For the text-containing cell, return its midpoint in (X, Y) coordinate format. 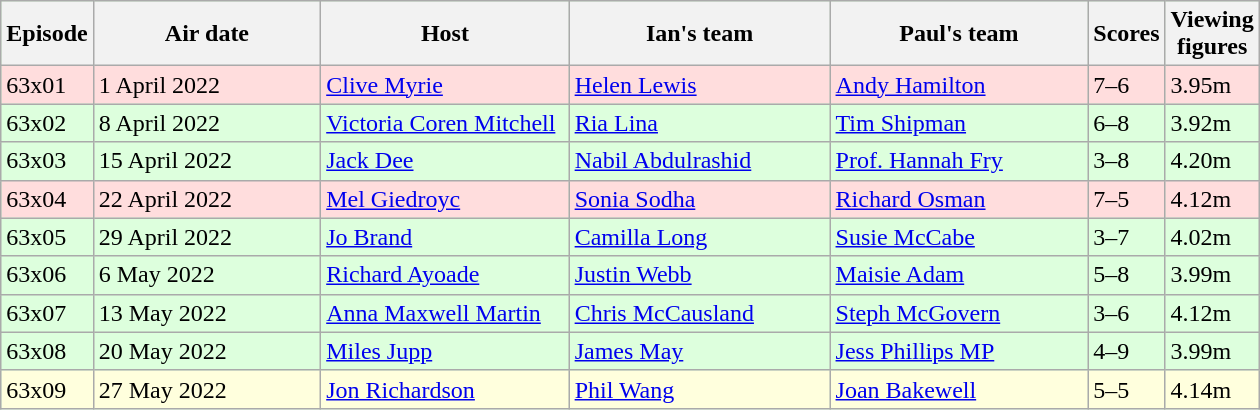
Jo Brand (445, 237)
3–7 (1126, 237)
James May (700, 351)
Jack Dee (445, 161)
Viewing figures (1212, 34)
4.02m (1212, 237)
22 April 2022 (206, 199)
29 April 2022 (206, 237)
Anna Maxwell Martin (445, 313)
Clive Myrie (445, 85)
Maisie Adam (959, 275)
63x05 (47, 237)
Steph McGovern (959, 313)
63x01 (47, 85)
Host (445, 34)
Episode (47, 34)
3–8 (1126, 161)
Victoria Coren Mitchell (445, 123)
Jess Phillips MP (959, 351)
Scores (1126, 34)
Richard Osman (959, 199)
6–8 (1126, 123)
Helen Lewis (700, 85)
4.20m (1212, 161)
Miles Jupp (445, 351)
Paul's team (959, 34)
13 May 2022 (206, 313)
Tim Shipman (959, 123)
63x03 (47, 161)
3.92m (1212, 123)
Sonia Sodha (700, 199)
6 May 2022 (206, 275)
4–9 (1126, 351)
63x02 (47, 123)
Andy Hamilton (959, 85)
Joan Bakewell (959, 389)
Richard Ayoade (445, 275)
Chris McCausland (700, 313)
Nabil Abdulrashid (700, 161)
5–8 (1126, 275)
Prof. Hannah Fry (959, 161)
20 May 2022 (206, 351)
1 April 2022 (206, 85)
63x06 (47, 275)
Jon Richardson (445, 389)
63x09 (47, 389)
63x07 (47, 313)
Justin Webb (700, 275)
63x04 (47, 199)
Air date (206, 34)
Camilla Long (700, 237)
3–6 (1126, 313)
8 April 2022 (206, 123)
Phil Wang (700, 389)
7–5 (1126, 199)
5–5 (1126, 389)
Ian's team (700, 34)
63x08 (47, 351)
7–6 (1126, 85)
3.95m (1212, 85)
Susie McCabe (959, 237)
Ria Lina (700, 123)
4.14m (1212, 389)
27 May 2022 (206, 389)
15 April 2022 (206, 161)
Mel Giedroyc (445, 199)
